Identify which cell holds the provided text, then report its [X, Y] central coordinate. 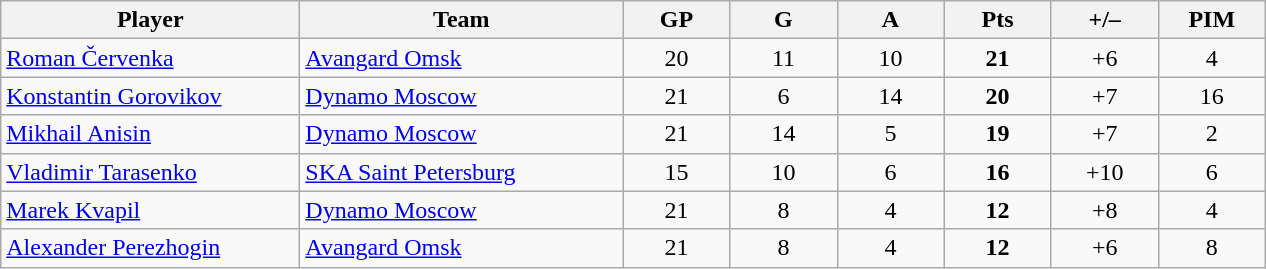
Mikhail Anisin [150, 134]
Player [150, 20]
Konstantin Gorovikov [150, 96]
A [890, 20]
Alexander Perezhogin [150, 248]
2 [1212, 134]
Roman Červenka [150, 58]
PIM [1212, 20]
GP [676, 20]
Marek Kvapil [150, 210]
+8 [1104, 210]
SKA Saint Petersburg [462, 172]
11 [784, 58]
Vladimir Tarasenko [150, 172]
Pts [998, 20]
G [784, 20]
+10 [1104, 172]
Team [462, 20]
19 [998, 134]
+/– [1104, 20]
5 [890, 134]
15 [676, 172]
